Output the [X, Y] coordinate of the center of the cell containing the given text.  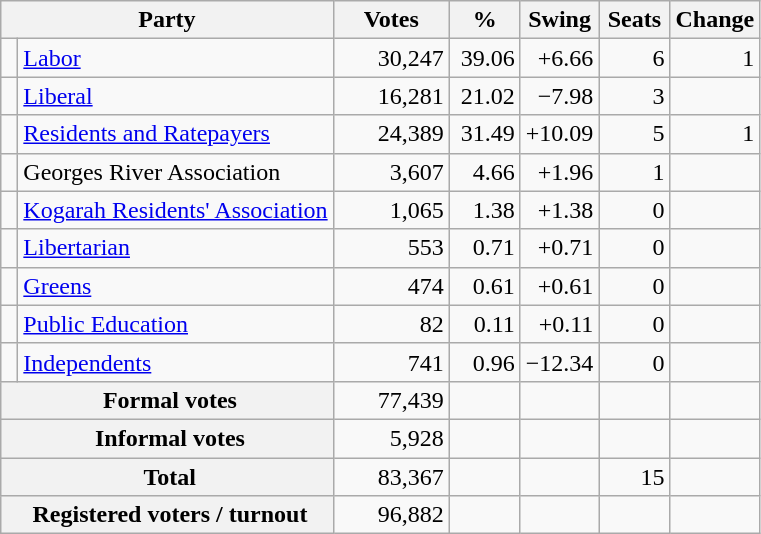
Libertarian [176, 248]
−7.98 [560, 96]
0.71 [484, 248]
741 [391, 362]
Informal votes [167, 438]
15 [634, 477]
Greens [176, 286]
3 [634, 96]
96,882 [391, 515]
Labor [176, 58]
24,389 [391, 134]
Formal votes [167, 400]
% [484, 20]
Swing [560, 20]
474 [391, 286]
4.66 [484, 172]
Registered voters / turnout [167, 515]
77,439 [391, 400]
0.11 [484, 324]
1.38 [484, 210]
5 [634, 134]
Georges River Association [176, 172]
Change [715, 20]
83,367 [391, 477]
+0.11 [560, 324]
39.06 [484, 58]
21.02 [484, 96]
3,607 [391, 172]
Party [167, 20]
+1.96 [560, 172]
30,247 [391, 58]
Residents and Ratepayers [176, 134]
82 [391, 324]
Votes [391, 20]
Total [167, 477]
Independents [176, 362]
0.61 [484, 286]
Kogarah Residents' Association [176, 210]
+0.71 [560, 248]
5,928 [391, 438]
6 [634, 58]
+1.38 [560, 210]
+0.61 [560, 286]
1,065 [391, 210]
0.96 [484, 362]
+6.66 [560, 58]
Liberal [176, 96]
Public Education [176, 324]
−12.34 [560, 362]
553 [391, 248]
31.49 [484, 134]
Seats [634, 20]
+10.09 [560, 134]
16,281 [391, 96]
